Pinpoint the cell where the given text exists, returning its (x, y) midpoint coordinate. 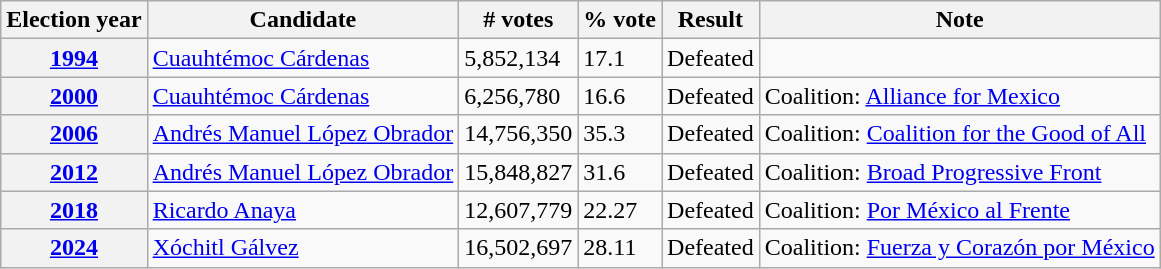
12,607,779 (518, 210)
6,256,780 (518, 96)
22.27 (620, 210)
35.3 (620, 134)
% vote (620, 20)
2024 (74, 248)
31.6 (620, 172)
Coalition: Fuerza y Corazón por México (960, 248)
Coalition: Broad Progressive Front (960, 172)
Coalition: Coalition for the Good of All (960, 134)
2012 (74, 172)
28.11 (620, 248)
14,756,350 (518, 134)
Ricardo Anaya (303, 210)
16.6 (620, 96)
Note (960, 20)
Result (711, 20)
17.1 (620, 58)
Coalition: Alliance for Mexico (960, 96)
# votes (518, 20)
16,502,697 (518, 248)
5,852,134 (518, 58)
1994 (74, 58)
15,848,827 (518, 172)
2018 (74, 210)
2006 (74, 134)
Candidate (303, 20)
Xóchitl Gálvez (303, 248)
Election year (74, 20)
Coalition: Por México al Frente (960, 210)
2000 (74, 96)
